Return [X, Y] of the center of cell containing provided text 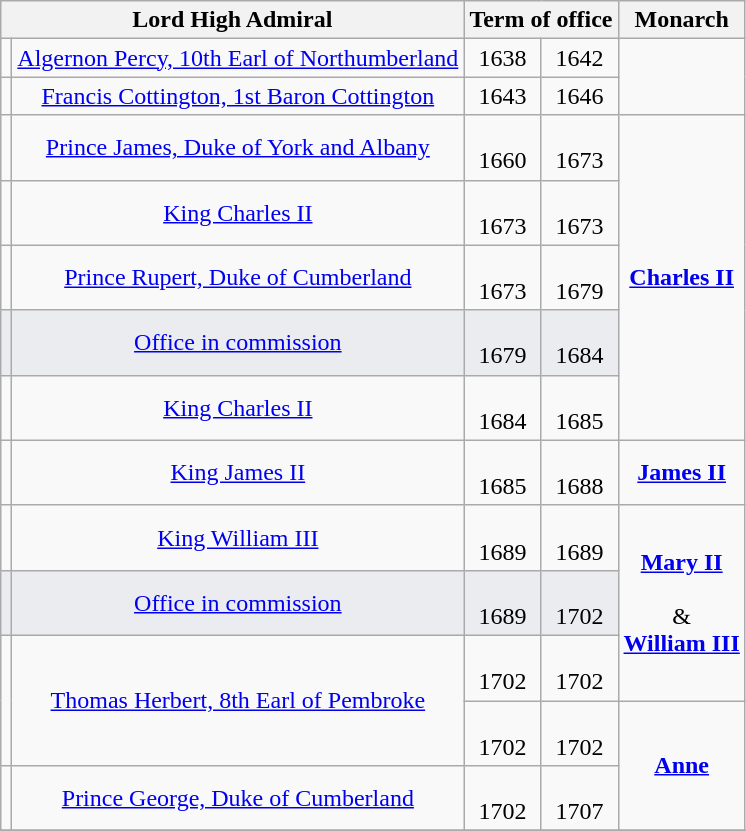
Prince Rupert, Duke of Cumberland [238, 278]
Term of office [541, 20]
1646 [580, 96]
Algernon Percy, 10th Earl of Northumberland [238, 58]
Thomas Herbert, 8th Earl of Pembroke [238, 700]
1688 [580, 472]
Mary II&William III [682, 602]
Charles II [682, 278]
1642 [580, 58]
Lord High Admiral [232, 20]
Monarch [682, 20]
1660 [502, 148]
Prince George, Duke of Cumberland [238, 798]
Prince James, Duke of York and Albany [238, 148]
1707 [580, 798]
King William III [238, 538]
1638 [502, 58]
1643 [502, 96]
Anne [682, 765]
King James II [238, 472]
Francis Cottington, 1st Baron Cottington [238, 96]
James II [682, 472]
